Return the [X, Y] coordinate for the center point of the cell that contains the specified text.  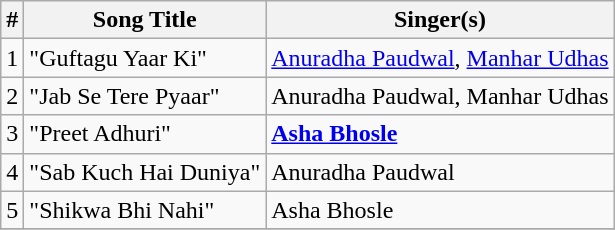
Song Title [145, 20]
"Shikwa Bhi Nahi" [145, 210]
5 [12, 210]
Singer(s) [440, 20]
"Guftagu Yaar Ki" [145, 58]
"Jab Se Tere Pyaar" [145, 96]
1 [12, 58]
4 [12, 172]
2 [12, 96]
Anuradha Paudwal [440, 172]
"Sab Kuch Hai Duniya" [145, 172]
# [12, 20]
"Preet Adhuri" [145, 134]
3 [12, 134]
